Extract the [x, y] coordinate from the center of the cell holding the provided text.  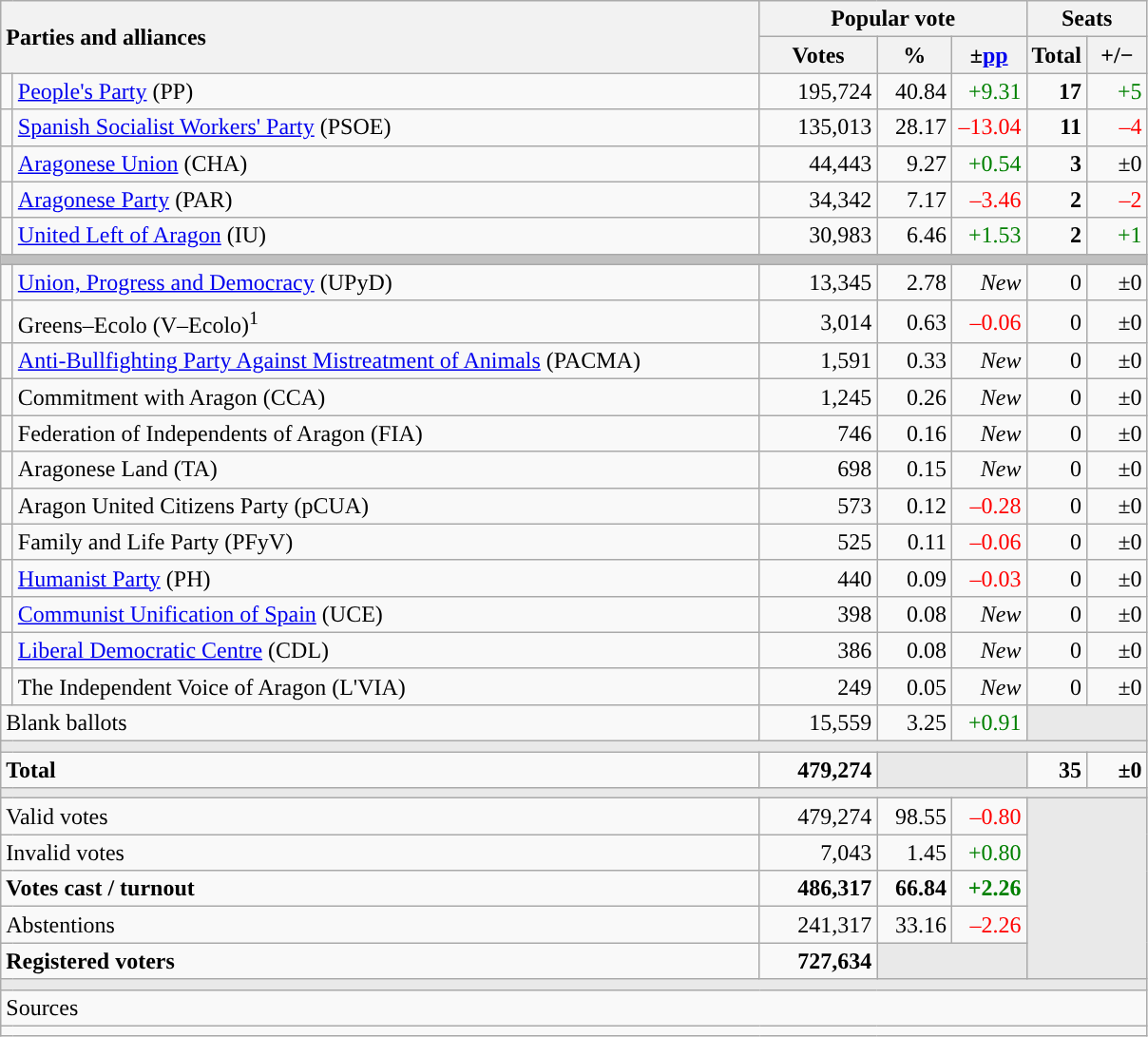
0.15 [914, 470]
+9.31 [988, 91]
Communist Unification of Spain (UCE) [386, 614]
Liberal Democratic Centre (CDL) [386, 650]
Commitment with Aragon (CCA) [386, 397]
2.78 [914, 282]
0.33 [914, 361]
1,591 [818, 361]
386 [818, 650]
Seats [1087, 19]
15,559 [818, 722]
–2.26 [988, 925]
Greens–Ecolo (V–Ecolo)1 [386, 321]
Registered voters [380, 961]
United Left of Aragon (IU) [386, 236]
+0.91 [988, 722]
±pp [988, 55]
–0.28 [988, 506]
Votes [818, 55]
–4 [1118, 127]
35 [1057, 770]
0.63 [914, 321]
44,443 [818, 163]
7,043 [818, 853]
3.25 [914, 722]
+0.54 [988, 163]
0.11 [914, 542]
The Independent Voice of Aragon (L'VIA) [386, 686]
Abstentions [380, 925]
–2 [1118, 200]
Spanish Socialist Workers' Party (PSOE) [386, 127]
Union, Progress and Democracy (UPyD) [386, 282]
0.12 [914, 506]
+/− [1118, 55]
34,342 [818, 200]
13,345 [818, 282]
Federation of Independents of Aragon (FIA) [386, 433]
Aragon United Citizens Party (pCUA) [386, 506]
+2.26 [988, 889]
6.46 [914, 236]
135,013 [818, 127]
698 [818, 470]
11 [1057, 127]
195,724 [818, 91]
Anti-Bullfighting Party Against Mistreatment of Animals (PACMA) [386, 361]
66.84 [914, 889]
0.05 [914, 686]
0.26 [914, 397]
746 [818, 433]
Votes cast / turnout [380, 889]
33.16 [914, 925]
–0.03 [988, 578]
727,634 [818, 961]
398 [818, 614]
–13.04 [988, 127]
–0.80 [988, 816]
Parties and alliances [380, 37]
440 [818, 578]
17 [1057, 91]
Aragonese Party (PAR) [386, 200]
9.27 [914, 163]
3 [1057, 163]
Blank ballots [380, 722]
573 [818, 506]
People's Party (PP) [386, 91]
Invalid votes [380, 853]
249 [818, 686]
1,245 [818, 397]
28.17 [914, 127]
+1 [1118, 236]
3,014 [818, 321]
Aragonese Land (TA) [386, 470]
241,317 [818, 925]
0.16 [914, 433]
30,983 [818, 236]
% [914, 55]
Humanist Party (PH) [386, 578]
525 [818, 542]
Valid votes [380, 816]
0.09 [914, 578]
1.45 [914, 853]
–3.46 [988, 200]
98.55 [914, 816]
+1.53 [988, 236]
Sources [574, 1008]
+5 [1118, 91]
486,317 [818, 889]
+0.80 [988, 853]
Aragonese Union (CHA) [386, 163]
7.17 [914, 200]
Popular vote [893, 19]
Family and Life Party (PFyV) [386, 542]
40.84 [914, 91]
